Detect which cell encompasses the target text, then output its [x, y] center coordinate. 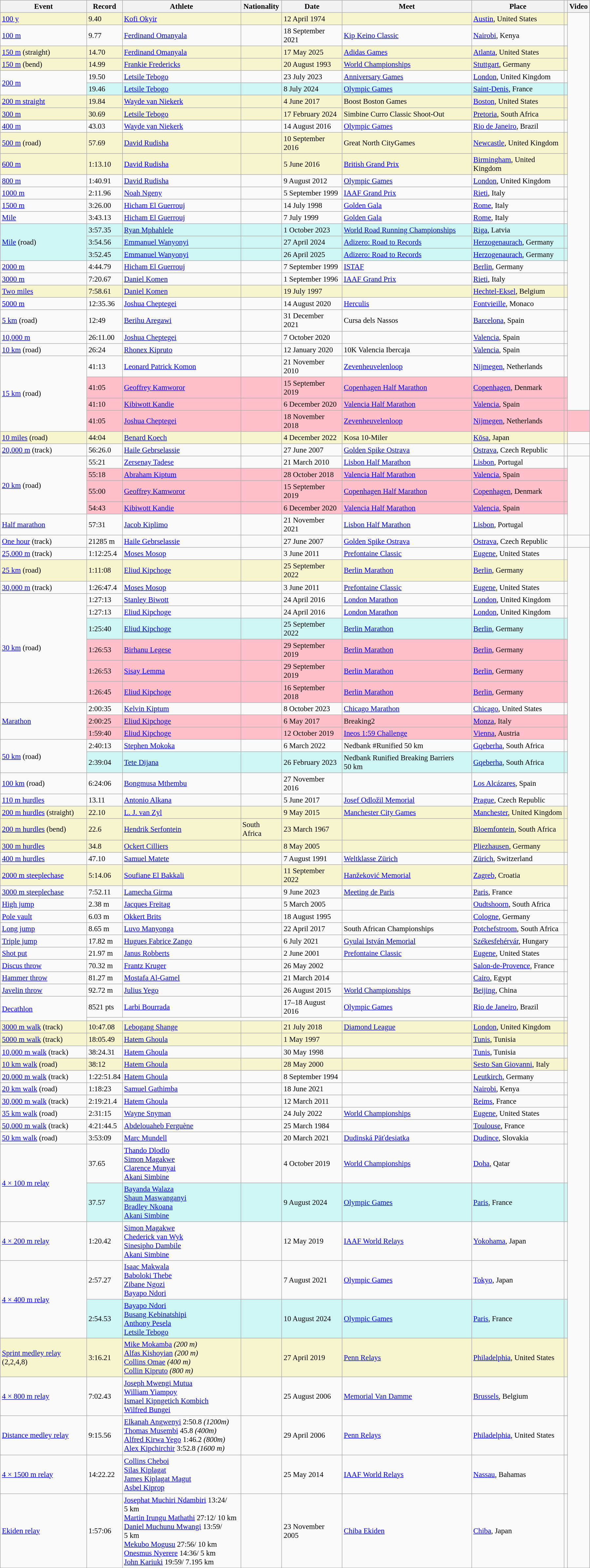
14:22.22 [105, 1474]
2:19:21.4 [105, 1101]
500 m (road) [44, 143]
1:11:08 [105, 570]
Date [312, 7]
L. J. van Zyl [182, 813]
Tete Dijana [182, 762]
17–18 August 2016 [312, 1007]
57:31 [105, 525]
57.69 [105, 143]
Larbi Bourrada [182, 1007]
3000 m steeplechase [44, 892]
2.38 m [105, 904]
Josef Odložil Memorial [407, 800]
1 September 1996 [312, 279]
26 August 2015 [312, 990]
Kōsa, Japan [518, 438]
Weltklasse Zürich [407, 858]
Manchester, United Kingdom [518, 813]
1:40.91 [105, 181]
One hour (track) [44, 542]
Nassau, Bahamas [518, 1474]
5:14.06 [105, 875]
26 May 2002 [312, 966]
9 June 2023 [312, 892]
Berihu Aregawi [182, 321]
Joseph Mwengi MutuaWilliam YiampoyIsmael Kipngetich KombichWilfred Bungei [182, 1397]
13.11 [105, 800]
Herculis [407, 304]
22.10 [105, 813]
110 m hurdles [44, 800]
21285 m [105, 542]
5000 m walk (track) [44, 1040]
Mile (road) [44, 242]
Ekiden relay [44, 1531]
10 km (road) [44, 350]
1:22:51.84 [105, 1077]
Pretoria, South Africa [518, 114]
15 km (road) [44, 394]
10,000 m walk (track) [44, 1052]
5 km (road) [44, 321]
Meet [407, 7]
Half marathon [44, 525]
Mike Mokamba (200 m)Alfas Kishoyian (200 m)Collins Omae (400 m)Collin Kipruto (800 m) [182, 1357]
10 km walk (road) [44, 1064]
Distance medley relay [44, 1435]
10,000 m [44, 337]
Sprint medley relay (2,2,4,8) [44, 1357]
37.65 [105, 1164]
2:00:25 [105, 721]
34.8 [105, 846]
4 October 2019 [312, 1164]
Birmingham, United Kingdom [518, 164]
Stanley Biwott [182, 600]
2 June 2001 [312, 953]
55:18 [105, 475]
4 June 2017 [312, 101]
200 m straight [44, 101]
Bongmusa Mthembu [182, 784]
Mostafa Al-Gamel [182, 978]
8 September 1994 [312, 1077]
18 November 2018 [312, 421]
Jacob Kiplimo [182, 525]
Leutkirch, Germany [518, 1077]
1:26:47.4 [105, 587]
4 × 400 m relay [44, 1299]
Antonio Alkana [182, 800]
Brussels, Belgium [518, 1397]
Ockert Cilliers [182, 846]
30 May 1998 [312, 1052]
14 August 2020 [312, 304]
Chiba Ekiden [407, 1531]
41:10 [105, 404]
1:20.42 [105, 1242]
21.97 m [105, 953]
44:04 [105, 438]
Lebogang Shange [182, 1027]
Oudtshoorn, South Africa [518, 904]
28 October 2018 [312, 475]
400 m hurdles [44, 858]
20 km (road) [44, 485]
Rhonex Kipruto [182, 350]
21 March 2014 [312, 978]
10 August 2024 [312, 1319]
25 May 2014 [312, 1474]
7:52.11 [105, 892]
19.50 [105, 77]
1:18:23 [105, 1089]
Pliezhausen, Germany [518, 846]
Bayapo NdoriBusang KebinatshipiAnthony PeselaLetsile Tebogo [182, 1319]
2:00:35 [105, 709]
21 November 2021 [312, 525]
Ryan Mphahlele [182, 230]
Javelin throw [44, 990]
1:57:06 [105, 1531]
22.6 [105, 830]
19.84 [105, 101]
25 km (road) [44, 570]
3:57.35 [105, 230]
Toulouse, France [518, 1126]
4 × 1500 m relay [44, 1474]
Simon MagakweChederick van WykSinesipho DambileAkani Simbine [182, 1242]
Tokyo, Japan [518, 1280]
Atlanta, United States [518, 52]
1:25:40 [105, 629]
Kelvin Kiptum [182, 709]
Vienna, Austria [518, 733]
Kofi Okyir [182, 19]
Breaking2 [407, 721]
12 April 1974 [312, 19]
Dudinská Päťdesiatka [407, 1138]
8521 pts [105, 1007]
Hammer throw [44, 978]
7:20.67 [105, 279]
Frankie Fredericks [182, 65]
26:24 [105, 350]
17.82 m [105, 941]
10 miles (road) [44, 438]
3:26.00 [105, 205]
Hendrik Serfontein [182, 830]
2:31:15 [105, 1114]
47.10 [105, 858]
British Grand Prix [407, 164]
8 May 2005 [312, 846]
Monza, Italy [518, 721]
Beijing, China [518, 990]
24 July 2022 [312, 1114]
Hechtel-Eksel, Belgium [518, 291]
5000 m [44, 304]
Cursa dels Nassos [407, 321]
55:21 [105, 462]
Los Alcázares, Spain [518, 784]
Chicago, United States [518, 709]
10K Valencia Ibercaja [407, 350]
6:24:06 [105, 784]
6 March 2022 [312, 746]
Wayne Snyman [182, 1114]
8 October 2023 [312, 709]
3000 m walk (track) [44, 1027]
Janus Robberts [182, 953]
10 September 2016 [312, 143]
11 September 2022 [312, 875]
18:05.49 [105, 1040]
23 November 2005 [312, 1531]
Marc Mundell [182, 1138]
300 m hurdles [44, 846]
Nedbank Runified Breaking Barriers 50 km [407, 762]
Stuttgart, Germany [518, 65]
Sisay Lemma [182, 671]
12:49 [105, 321]
Shot put [44, 953]
Abraham Kiptum [182, 475]
Pole vault [44, 916]
Austin, United States [518, 19]
100 m [44, 35]
14.70 [105, 52]
Discus throw [44, 966]
200 m hurdles (straight) [44, 813]
55:00 [105, 491]
30 km (road) [44, 648]
18 September 2021 [312, 35]
25 March 1984 [312, 1126]
Bloemfontein, South Africa [518, 830]
Hanžeković Memorial [407, 875]
7 July 1999 [312, 218]
30,000 m walk (track) [44, 1101]
Julius Yego [182, 990]
27 April 2019 [312, 1357]
5 June 2017 [312, 800]
26 April 2025 [312, 255]
Fontvieille, Monaco [518, 304]
56:26.0 [105, 450]
Jacques Freitag [182, 904]
Zersenay Tadese [182, 462]
Record [105, 7]
1 October 2023 [312, 230]
3:53:09 [105, 1138]
2:11.96 [105, 193]
9 May 2015 [312, 813]
Prague, Czech Republic [518, 800]
7 August 1991 [312, 858]
Saint-Denis, France [518, 89]
Adidas Games [407, 52]
Székesfehérvár, Hungary [518, 941]
9 August 2012 [312, 181]
4 × 200 m relay [44, 1242]
1:26:45 [105, 692]
30.69 [105, 114]
Hugues Fabrice Zango [182, 941]
Dudince, Slovakia [518, 1138]
Birhanu Legese [182, 650]
26 February 2023 [312, 762]
21 November 2010 [312, 366]
Samuel Gathimba [182, 1089]
Abdelouaheb Ferguène [182, 1126]
23 July 2023 [312, 77]
Nedbank #Runified 50 km [407, 746]
28 May 2000 [312, 1064]
21 July 2018 [312, 1027]
200 m [44, 83]
1:59:40 [105, 733]
14 July 1998 [312, 205]
Yokohama, Japan [518, 1242]
12 January 2020 [312, 350]
1 May 1997 [312, 1040]
2:39:04 [105, 762]
18 June 2021 [312, 1089]
12 March 2011 [312, 1101]
Reims, France [518, 1101]
Place [518, 7]
7:58.61 [105, 291]
Event [44, 7]
Two miles [44, 291]
10:47.08 [105, 1027]
200 m hurdles (bend) [44, 830]
81.27 m [105, 978]
2:54.53 [105, 1319]
Salon-de-Provence, France [518, 966]
Triple jump [44, 941]
7:02.43 [105, 1397]
26:11.00 [105, 337]
9.77 [105, 35]
Newcastle, United Kingdom [518, 143]
Doha, Qatar [518, 1164]
7 October 2020 [312, 337]
Riga, Latvia [518, 230]
2:57.27 [105, 1280]
30,000 m (track) [44, 587]
3:54.56 [105, 242]
Kosa 10-Miler [407, 438]
50,000 m walk (track) [44, 1126]
Potchefstroom, South Africa [518, 929]
70.32 m [105, 966]
Zagreb, Croatia [518, 875]
3000 m [44, 279]
Lamecha Girma [182, 892]
3:16.21 [105, 1357]
25,000 m (track) [44, 554]
4:44.79 [105, 267]
Marathon [44, 721]
Thando DlodloSimon MagakweClarence MunyaiAkani Simbine [182, 1164]
Stephen Mokoka [182, 746]
100 y [44, 19]
20 March 2021 [312, 1138]
12 October 2019 [312, 733]
7 September 1999 [312, 267]
4:21:44.5 [105, 1126]
Athlete [182, 7]
Kip Keino Classic [407, 35]
Noah Ngeny [182, 193]
37.57 [105, 1202]
3:43.13 [105, 218]
Gyulai István Memorial [407, 941]
4 December 2022 [312, 438]
20,000 m (track) [44, 450]
Leonard Patrick Komon [182, 366]
20 August 1993 [312, 65]
14.99 [105, 65]
4 × 800 m relay [44, 1397]
50 km (road) [44, 756]
400 m [44, 126]
Ineos 1:59 Challenge [407, 733]
Simbine Curro Classic Shoot-Out [407, 114]
300 m [44, 114]
9.40 [105, 19]
25 August 2006 [312, 1397]
92.72 m [105, 990]
Okkert Brits [182, 916]
54:43 [105, 508]
6 July 2021 [312, 941]
Mile [44, 218]
Boost Boston Games [407, 101]
16 September 2018 [312, 692]
Chiba, Japan [518, 1531]
5 September 1999 [312, 193]
Benard Koech [182, 438]
38:24.31 [105, 1052]
Chicago Marathon [407, 709]
19 July 1997 [312, 291]
600 m [44, 164]
2000 m [44, 267]
Video [579, 7]
3:52.45 [105, 255]
Bayanda WalazaShaun MaswanganyiBradley NkoanaAkani Simbine [182, 1202]
100 km (road) [44, 784]
Sesto San Giovanni, Italy [518, 1064]
Manchester City Games [407, 813]
8.65 m [105, 929]
31 December 2021 [312, 321]
9:15.56 [105, 1435]
5 June 2016 [312, 164]
Nationality [261, 7]
Great North CityGames [407, 143]
Luvo Manyonga [182, 929]
Memorial Van Damme [407, 1397]
Elkanah Angwenyi 2:50.8 (1200m)Thomas Musembi 45.8 (400m)Alfred Kirwa Yego 1:46.2 (800m)Alex Kipchirchir 3:52.8 (1600 m) [182, 1435]
1:12:25.4 [105, 554]
Boston, United States [518, 101]
Cologne, Germany [518, 916]
South African Championships [407, 929]
8 July 2024 [312, 89]
29 April 2006 [312, 1435]
21 March 2010 [312, 462]
7 August 2021 [312, 1280]
27 April 2024 [312, 242]
6 May 2017 [312, 721]
2:40:13 [105, 746]
2000 m steeplechase [44, 875]
9 August 2024 [312, 1202]
Diamond League [407, 1027]
South Africa [261, 830]
5 March 2005 [312, 904]
35 km walk (road) [44, 1114]
High jump [44, 904]
Meeting de Paris [407, 892]
Frantz Kruger [182, 966]
41:13 [105, 366]
Collins CheboiSilas KiplagatJames Kiplagat MagutAsbel Kiprop [182, 1474]
12:35.36 [105, 304]
ISTAF [407, 267]
27 November 2016 [312, 784]
150 m (bend) [44, 65]
43.03 [105, 126]
38:12 [105, 1064]
18 August 1995 [312, 916]
Long jump [44, 929]
Decathlon [44, 1008]
22 April 2017 [312, 929]
1000 m [44, 193]
50 km walk (road) [44, 1138]
23 March 1967 [312, 830]
17 February 2024 [312, 114]
20,000 m walk (track) [44, 1077]
1500 m [44, 205]
Barcelona, Spain [518, 321]
Cairo, Egypt [518, 978]
4 × 100 m relay [44, 1183]
150 m (straight) [44, 52]
World Road Running Championships [407, 230]
Isaac MakwalaBaboloki ThebeZibane NgoziBayapo Ndori [182, 1280]
17 May 2025 [312, 52]
Samuel Matete [182, 858]
12 May 2019 [312, 1242]
14 August 2016 [312, 126]
19.46 [105, 89]
20 km walk (road) [44, 1089]
Zürich, Switzerland [518, 858]
1:13.10 [105, 164]
Soufiane El Bakkali [182, 875]
Anniversary Games [407, 77]
800 m [44, 181]
6.03 m [105, 916]
